Search for the cell housing the specified text and yield its (x, y) center coordinate. 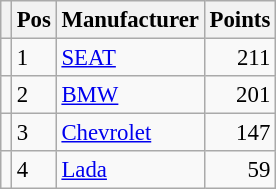
Manufacturer (130, 20)
Lada (130, 170)
Points (240, 20)
147 (240, 133)
3 (34, 133)
BMW (130, 95)
4 (34, 170)
211 (240, 58)
1 (34, 58)
SEAT (130, 58)
2 (34, 95)
59 (240, 170)
Chevrolet (130, 133)
201 (240, 95)
Pos (34, 20)
